Identify which cell holds the provided text, then report its [X, Y] central coordinate. 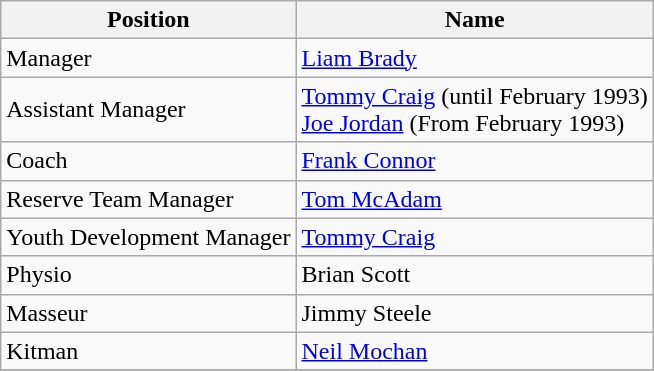
Position [148, 20]
Frank Connor [474, 161]
Tom McAdam [474, 199]
Liam Brady [474, 58]
Jimmy Steele [474, 313]
Tommy Craig (until February 1993)Joe Jordan (From February 1993) [474, 110]
Masseur [148, 313]
Youth Development Manager [148, 237]
Brian Scott [474, 275]
Manager [148, 58]
Reserve Team Manager [148, 199]
Coach [148, 161]
Physio [148, 275]
Kitman [148, 351]
Name [474, 20]
Tommy Craig [474, 237]
Assistant Manager [148, 110]
Neil Mochan [474, 351]
